For the text-containing cell, return its midpoint in (x, y) coordinate format. 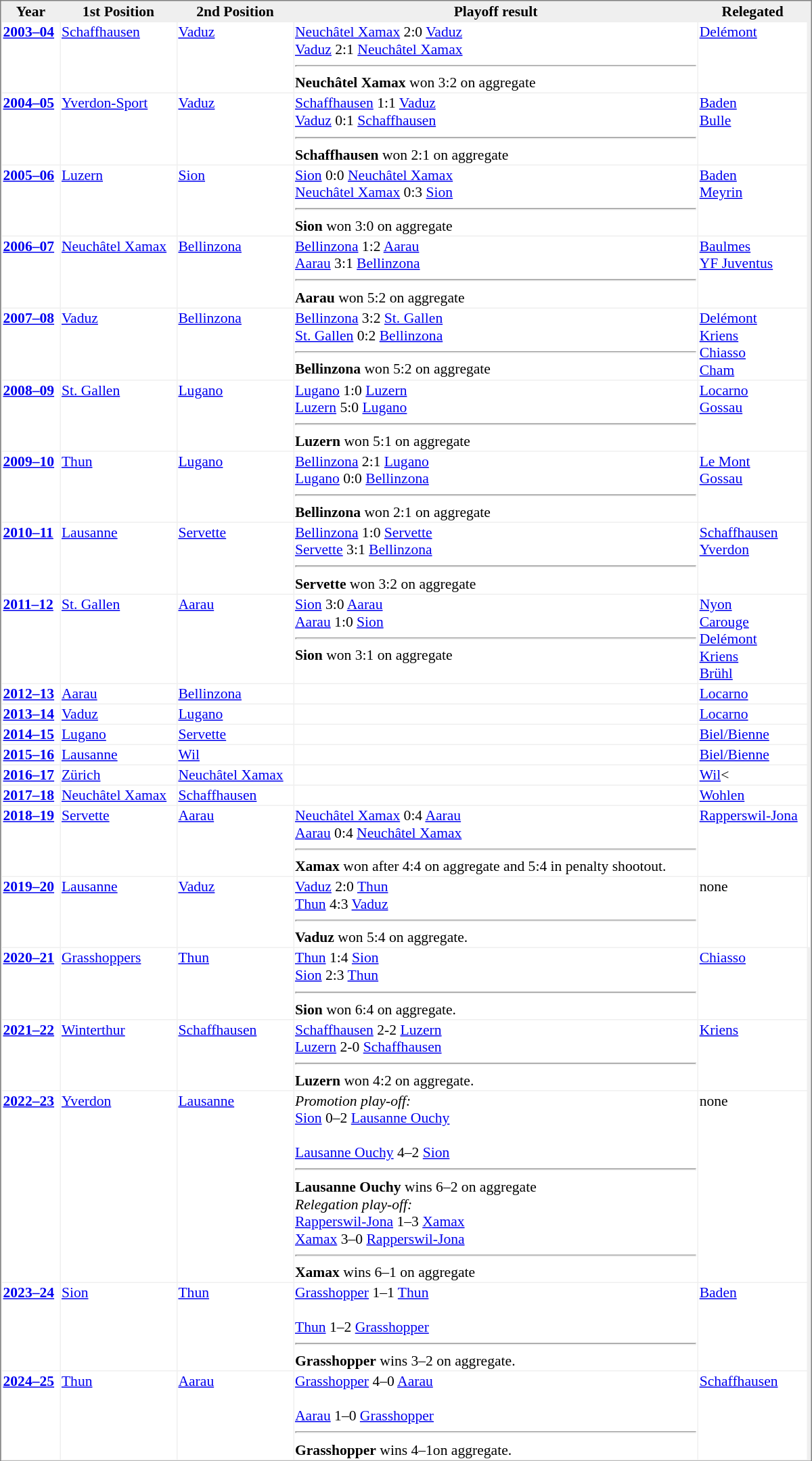
2013–14 (31, 713)
Bellinzona 1:0 ServetteServette 3:1 Bellinzona Servette won 3:2 on aggregate (495, 558)
Le MontGossau (752, 487)
Delémont (752, 58)
2010–11 (31, 558)
2009–10 (31, 487)
2004–05 (31, 129)
Nyon CarougeDelémontKriens Brühl (752, 638)
Baden (752, 1327)
BadenMeyrin (752, 200)
Bellinzona 1:2 AarauAarau 3:1 Bellinzona Aarau won 5:2 on aggregate (495, 272)
Wil (235, 754)
2021–22 (31, 1055)
Schaffhausen 1:1 VaduzVaduz 0:1 Schaffhausen Schaffhausen won 2:1 on aggregate (495, 129)
Yverdon (118, 1187)
2nd Position (235, 12)
Rapperswil-Jona (752, 840)
Grasshoppers (118, 984)
2020–21 (31, 984)
2005–06 (31, 200)
SchaffhausenYverdon (752, 558)
Relegated (752, 12)
Thun 1:4 SionSion 2:3 Thun Sion won 6:4 on aggregate. (495, 984)
2014–15 (31, 734)
Wohlen (752, 794)
2018–19 (31, 840)
2019–20 (31, 912)
Sion 3:0 AarauAarau 1:0 Sion Sion won 3:1 on aggregate (495, 638)
2017–18 (31, 794)
1st Position (118, 12)
LocarnoGossau (752, 415)
Wil< (752, 774)
Neuchâtel Xamax 0:4 AarauAarau 0:4 Neuchâtel Xamax Xamax won after 4:4 on aggregate and 5:4 in penalty shootout. (495, 840)
Bellinzona 2:1 LuganoLugano 0:0 Bellinzona Bellinzona won 2:1 on aggregate (495, 487)
Grasshopper 1–1 ThunThun 1–2 Grasshopper Grasshopper wins 3–2 on aggregate. (495, 1327)
Zürich (118, 774)
2023–24 (31, 1327)
Schaffhausen 2-2 LuzernLuzern 2-0 Schaffhausen Luzern won 4:2 on aggregate. (495, 1055)
Grasshopper 4–0 AarauAarau 1–0 Grasshopper Grasshopper wins 4–1on aggregate. (495, 1416)
2012–13 (31, 693)
Chiasso (752, 984)
Sion 0:0 Neuchâtel XamaxNeuchâtel Xamax 0:3 Sion Sion won 3:0 on aggregate (495, 200)
Luzern (118, 200)
2011–12 (31, 638)
BaulmesYF Juventus (752, 272)
BadenBulle (752, 129)
Playoff result (495, 12)
Delémont KriensChiasso Cham (752, 344)
2015–16 (31, 754)
2008–09 (31, 415)
Bellinzona 3:2 St. GallenSt. Gallen 0:2 Bellinzona Bellinzona won 5:2 on aggregate (495, 344)
Vaduz 2:0 ThunThun 4:3 Vaduz Vaduz won 5:4 on aggregate. (495, 912)
2016–17 (31, 774)
Year (31, 12)
2022–23 (31, 1187)
Yverdon-Sport (118, 129)
Neuchâtel Xamax 2:0 VaduzVaduz 2:1 Neuchâtel Xamax Neuchâtel Xamax won 3:2 on aggregate (495, 58)
2003–04 (31, 58)
2007–08 (31, 344)
Lugano 1:0 LuzernLuzern 5:0 Lugano Luzern won 5:1 on aggregate (495, 415)
Winterthur (118, 1055)
2024–25 (31, 1416)
Kriens (752, 1055)
2006–07 (31, 272)
